Locate the cell with the specified text and output its [X, Y] center coordinate. 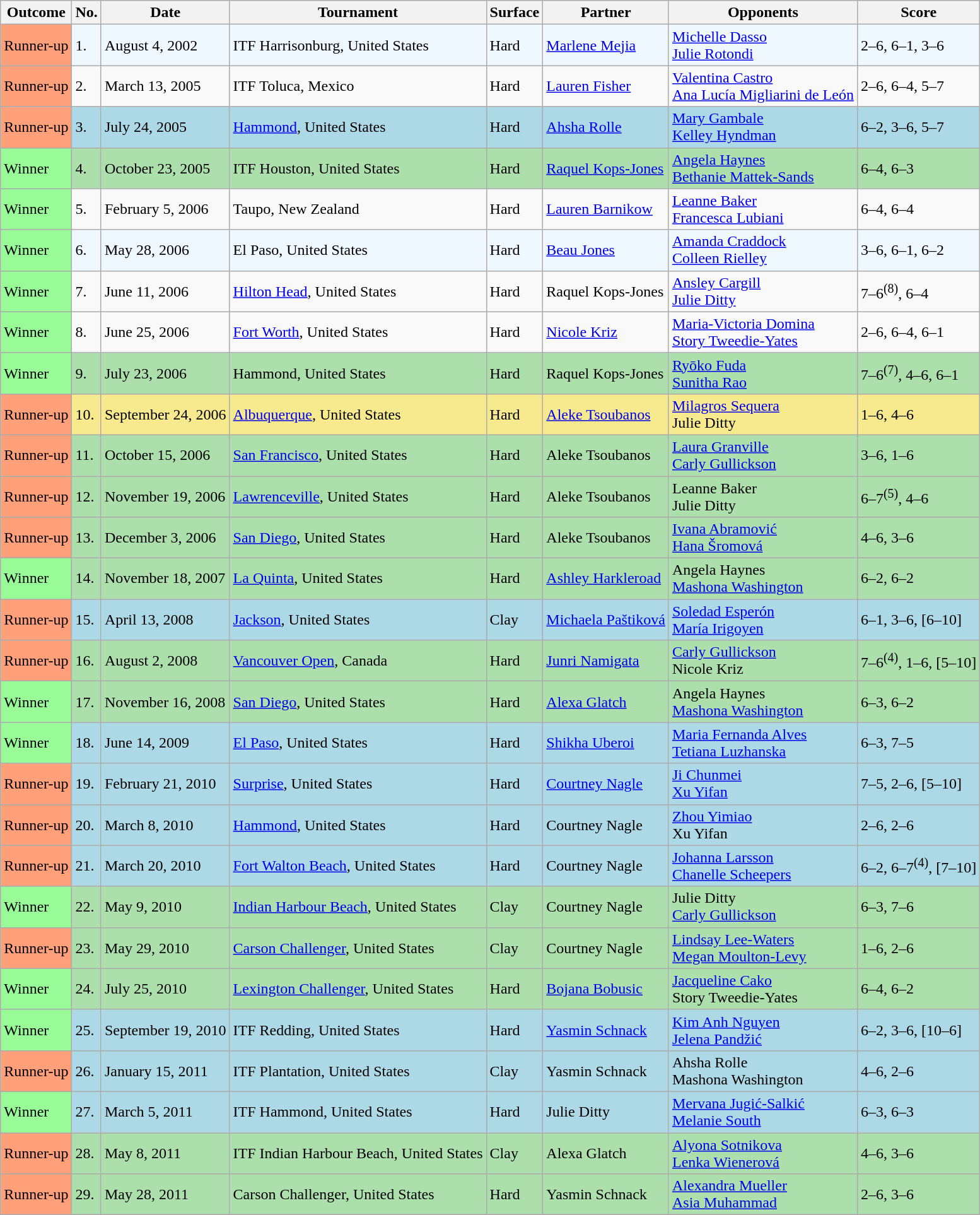
Leanne Baker Julie Ditty [763, 496]
Milagros Sequera Julie Ditty [763, 414]
ITF Indian Harbour Beach, United States [358, 1153]
6–1, 3–6, [6–10] [918, 619]
Mervana Jugić-Salkić Melanie South [763, 1112]
October 15, 2006 [165, 455]
No. [86, 13]
7. [86, 291]
4. [86, 168]
3–6, 1–6 [918, 455]
28. [86, 1153]
29. [86, 1195]
Johanna Larsson Chanelle Scheepers [763, 866]
Julie Ditty Carly Gullickson [763, 907]
July 25, 2010 [165, 989]
Ahsha Rolle Mashona Washington [763, 1071]
Opponents [763, 13]
7–6(7), 4–6, 6–1 [918, 373]
3–6, 6–1, 6–2 [918, 250]
22. [86, 907]
Leanne Baker Francesca Lubiani [763, 209]
June 25, 2006 [165, 332]
Maria Fernanda Alves Tetiana Luzhanska [763, 743]
9. [86, 373]
1. [86, 45]
Michaela Paštiková [606, 619]
ITF Redding, United States [358, 1030]
7–5, 2–6, [5–10] [918, 784]
7–6(8), 6–4 [918, 291]
March 5, 2011 [165, 1112]
1–6, 4–6 [918, 414]
8. [86, 332]
12. [86, 496]
Amanda Craddock Colleen Rielley [763, 250]
ITF Plantation, United States [358, 1071]
March 20, 2010 [165, 866]
February 5, 2006 [165, 209]
23. [86, 948]
11. [86, 455]
Alyona Sotnikova Lenka Wienerová [763, 1153]
Vancouver Open, Canada [358, 661]
June 14, 2009 [165, 743]
6–2, 6–7(4), [7–10] [918, 866]
Laura Granville Carly Gullickson [763, 455]
27. [86, 1112]
Score [918, 13]
6–2, 3–6, 5–7 [918, 127]
San Francisco, United States [358, 455]
7–6(4), 1–6, [5–10] [918, 661]
August 4, 2002 [165, 45]
Ansley Cargill Julie Ditty [763, 291]
Maria-Victoria Domina Story Tweedie-Yates [763, 332]
August 2, 2008 [165, 661]
6–4, 6–3 [918, 168]
January 15, 2011 [165, 1071]
La Quinta, United States [358, 579]
Bojana Bobusic [606, 989]
14. [86, 579]
November 18, 2007 [165, 579]
6–3, 6–3 [918, 1112]
February 21, 2010 [165, 784]
Albuquerque, United States [358, 414]
ITF Harrisonburg, United States [358, 45]
May 8, 2011 [165, 1153]
Angela Haynes Bethanie Mattek-Sands [763, 168]
Ryōko Fuda Sunitha Rao [763, 373]
Beau Jones [606, 250]
Zhou Yimiao Xu Yifan [763, 825]
May 28, 2006 [165, 250]
Ivana Abramović Hana Šromová [763, 537]
Marlene Mejia [606, 45]
6–3, 7–5 [918, 743]
Michelle Dasso Julie Rotondi [763, 45]
6–7(5), 4–6 [918, 496]
Shikha Uberoi [606, 743]
1–6, 2–6 [918, 948]
6–2, 3–6, [10–6] [918, 1030]
September 19, 2010 [165, 1030]
Julie Ditty [606, 1112]
ITF Houston, United States [358, 168]
September 24, 2006 [165, 414]
20. [86, 825]
December 3, 2006 [165, 537]
15. [86, 619]
ITF Hammond, United States [358, 1112]
March 13, 2005 [165, 86]
Jackson, United States [358, 619]
Indian Harbour Beach, United States [358, 907]
Fort Worth, United States [358, 332]
17. [86, 701]
Lawrenceville, United States [358, 496]
Date [165, 13]
May 9, 2010 [165, 907]
July 24, 2005 [165, 127]
Soledad Esperón María Irigoyen [763, 619]
2–6, 6–4, 5–7 [918, 86]
6–3, 7–6 [918, 907]
Ashley Harkleroad [606, 579]
21. [86, 866]
November 16, 2008 [165, 701]
6–4, 6–2 [918, 989]
Ji Chunmei Xu Yifan [763, 784]
Valentina Castro Ana Lucía Migliarini de León [763, 86]
Hilton Head, United States [358, 291]
3. [86, 127]
Kim Anh Nguyen Jelena Pandžić [763, 1030]
2. [86, 86]
Tournament [358, 13]
June 11, 2006 [165, 291]
16. [86, 661]
25. [86, 1030]
2–6, 2–6 [918, 825]
4–6, 2–6 [918, 1071]
Lauren Barnikow [606, 209]
Nicole Kriz [606, 332]
Taupo, New Zealand [358, 209]
26. [86, 1071]
Lexington Challenger, United States [358, 989]
May 29, 2010 [165, 948]
6–2, 6–2 [918, 579]
Partner [606, 13]
Lindsay Lee-Waters Megan Moulton-Levy [763, 948]
6. [86, 250]
Carly Gullickson Nicole Kriz [763, 661]
6–4, 6–4 [918, 209]
2–6, 3–6 [918, 1195]
Fort Walton Beach, United States [358, 866]
Surface [515, 13]
Ahsha Rolle [606, 127]
July 23, 2006 [165, 373]
18. [86, 743]
Alexandra Mueller Asia Muhammad [763, 1195]
6–3, 6–2 [918, 701]
19. [86, 784]
March 8, 2010 [165, 825]
Mary Gambale Kelley Hyndman [763, 127]
2–6, 6–4, 6–1 [918, 332]
24. [86, 989]
October 23, 2005 [165, 168]
Jacqueline Cako Story Tweedie-Yates [763, 989]
2–6, 6–1, 3–6 [918, 45]
Junri Namigata [606, 661]
13. [86, 537]
5. [86, 209]
ITF Toluca, Mexico [358, 86]
Outcome [37, 13]
Surprise, United States [358, 784]
May 28, 2011 [165, 1195]
Lauren Fisher [606, 86]
April 13, 2008 [165, 619]
November 19, 2006 [165, 496]
10. [86, 414]
